Provide the [x, y] coordinate of the cell's center where the given text is located.  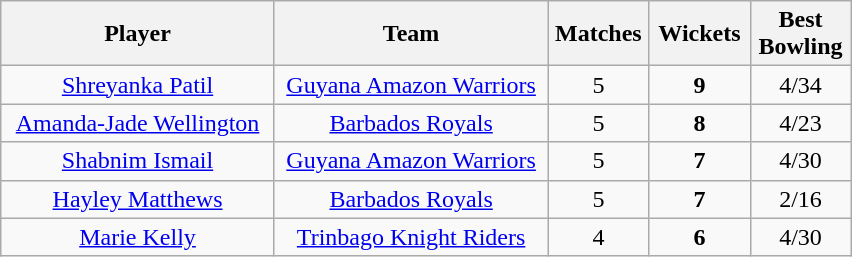
Matches [598, 34]
Marie Kelly [138, 237]
Team [411, 34]
4/23 [800, 123]
Hayley Matthews [138, 199]
2/16 [800, 199]
6 [700, 237]
4 [598, 237]
9 [700, 85]
Amanda-Jade Wellington [138, 123]
4/34 [800, 85]
Player [138, 34]
Shreyanka Patil [138, 85]
Trinbago Knight Riders [411, 237]
Shabnim Ismail [138, 161]
8 [700, 123]
Best Bowling [800, 34]
Wickets [700, 34]
